Provide the (X, Y) coordinate of the cell's center where the given text is located.  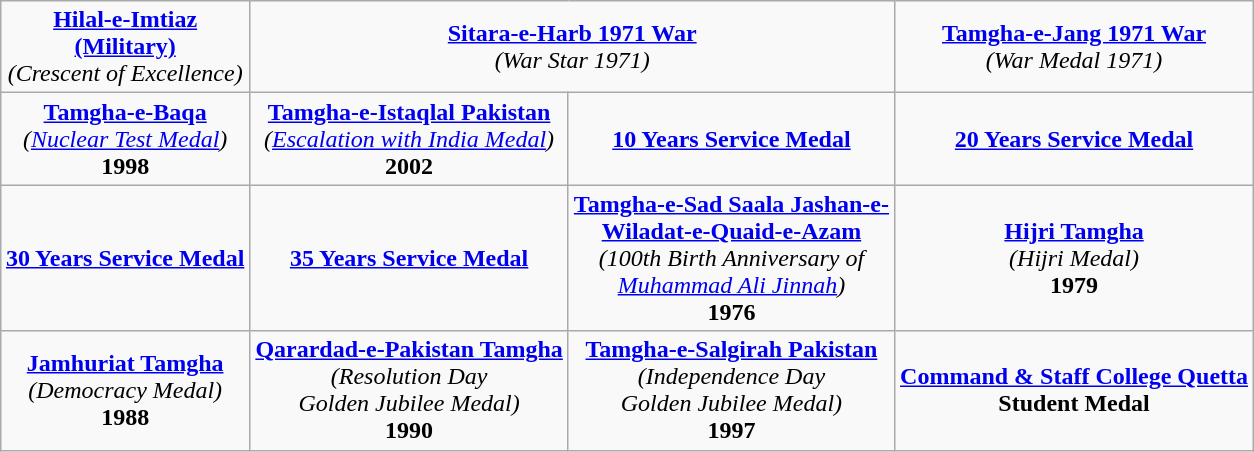
Sitara-e-Harb 1971 War(War Star 1971) (572, 47)
35 Years Service Medal (409, 258)
Tamgha-e-Istaqlal Pakistan(Escalation with India Medal)2002 (409, 139)
Tamgha-e-Baqa(Nuclear Test Medal)1998 (124, 139)
Hilal-e-Imtiaz(Military)(Crescent of Excellence) (124, 47)
Qarardad-e-Pakistan Tamgha(Resolution DayGolden Jubilee Medal)1990 (409, 390)
10 Years Service Medal (731, 139)
Tamgha-e-Sad Saala Jashan-e-Wiladat-e-Quaid-e-Azam(100th Birth Anniversary ofMuhammad Ali Jinnah)1976 (731, 258)
Tamgha-e-Salgirah Pakistan(Independence DayGolden Jubilee Medal)1997 (731, 390)
Jamhuriat Tamgha(Democracy Medal)1988 (124, 390)
30 Years Service Medal (124, 258)
20 Years Service Medal (1074, 139)
Tamgha-e-Jang 1971 War(War Medal 1971) (1074, 47)
Hijri Tamgha(Hijri Medal)1979 (1074, 258)
Command & Staff College QuettaStudent Medal (1074, 390)
